From the cell containing the given text, extract its center point as [x, y] coordinate. 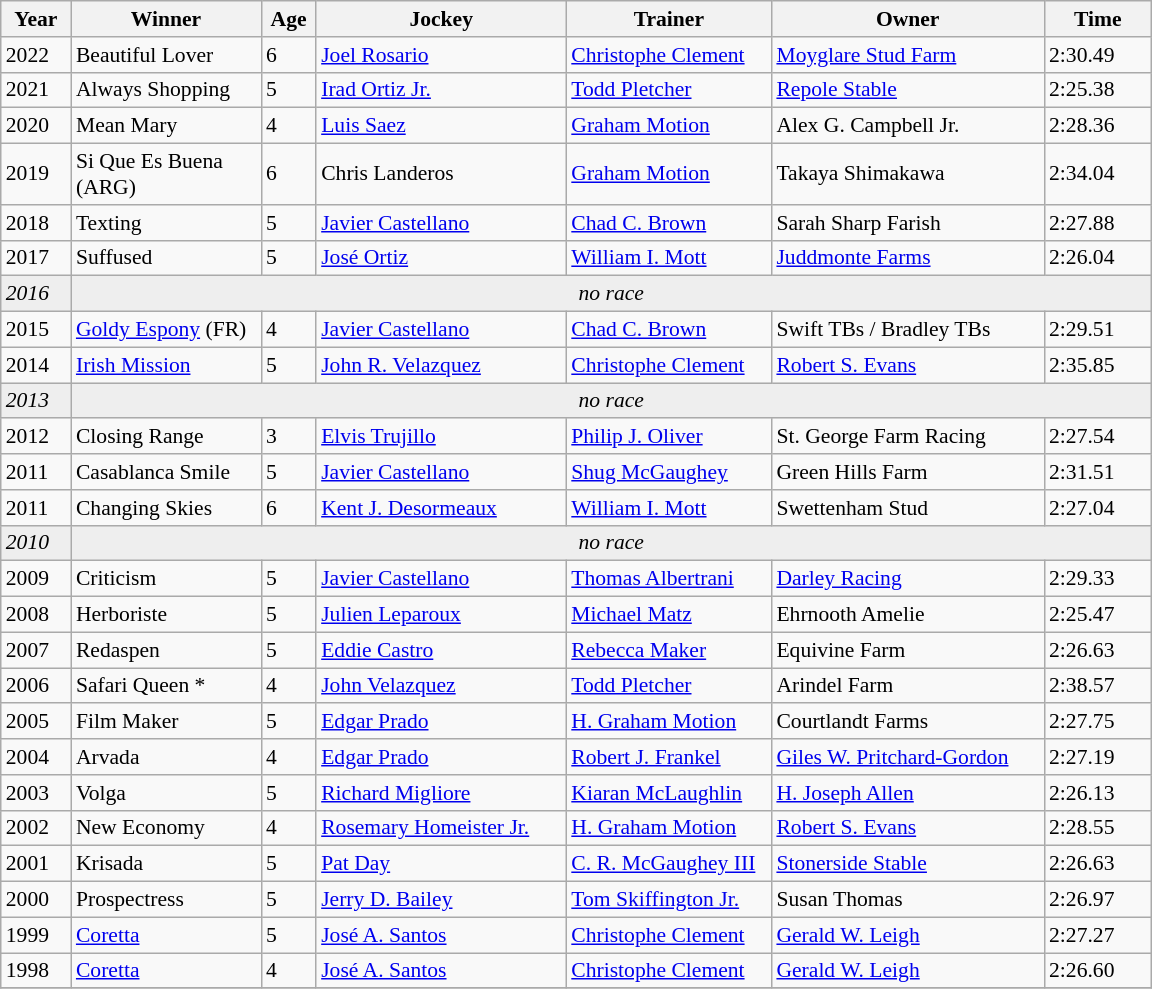
2:27.27 [1098, 935]
2014 [36, 365]
Joel Rosario [441, 55]
Arvada [166, 757]
Rosemary Homeister Jr. [441, 828]
2018 [36, 223]
2016 [36, 294]
Texting [166, 223]
Repole Stable [908, 90]
Rebecca Maker [668, 650]
Kent J. Desormeaux [441, 508]
Julien Leparoux [441, 615]
2005 [36, 722]
St. George Farm Racing [908, 437]
2013 [36, 401]
2015 [36, 330]
2006 [36, 686]
Criticism [166, 579]
John R. Velazquez [441, 365]
Swift TBs / Bradley TBs [908, 330]
Chris Landeros [441, 174]
Always Shopping [166, 90]
2022 [36, 55]
2:34.04 [1098, 174]
2:31.51 [1098, 472]
Equivine Farm [908, 650]
Thomas Albertrani [668, 579]
2021 [36, 90]
Krisada [166, 864]
Time [1098, 19]
2007 [36, 650]
2019 [36, 174]
Eddie Castro [441, 650]
Alex G. Campbell Jr. [908, 126]
Moyglare Stud Farm [908, 55]
Richard Migliore [441, 793]
Green Hills Farm [908, 472]
Trainer [668, 19]
Suffused [166, 258]
2:29.51 [1098, 330]
Robert J. Frankel [668, 757]
2004 [36, 757]
Herboriste [166, 615]
José Ortiz [441, 258]
2012 [36, 437]
Giles W. Pritchard-Gordon [908, 757]
Shug McGaughey [668, 472]
2:28.55 [1098, 828]
Kiaran McLaughlin [668, 793]
2000 [36, 900]
2:26.04 [1098, 258]
Tom Skiffington Jr. [668, 900]
2:27.54 [1098, 437]
Mean Mary [166, 126]
Juddmonte Farms [908, 258]
2001 [36, 864]
2:29.33 [1098, 579]
Philip J. Oliver [668, 437]
Casablanca Smile [166, 472]
Redaspen [166, 650]
2:26.13 [1098, 793]
Jerry D. Bailey [441, 900]
2020 [36, 126]
2002 [36, 828]
2017 [36, 258]
Sarah Sharp Farish [908, 223]
Irad Ortiz Jr. [441, 90]
Film Maker [166, 722]
2:28.36 [1098, 126]
New Economy [166, 828]
1999 [36, 935]
2:27.88 [1098, 223]
2009 [36, 579]
Changing Skies [166, 508]
Owner [908, 19]
Elvis Trujillo [441, 437]
2:27.75 [1098, 722]
Closing Range [166, 437]
2:27.19 [1098, 757]
2:27.04 [1098, 508]
Susan Thomas [908, 900]
Goldy Espony (FR) [166, 330]
1998 [36, 971]
Arindel Farm [908, 686]
2:26.97 [1098, 900]
2003 [36, 793]
H. Joseph Allen [908, 793]
Darley Racing [908, 579]
Swettenham Stud [908, 508]
Takaya Shimakawa [908, 174]
Safari Queen * [166, 686]
Ehrnooth Amelie [908, 615]
2:25.47 [1098, 615]
Michael Matz [668, 615]
Prospectress [166, 900]
Irish Mission [166, 365]
Pat Day [441, 864]
2010 [36, 543]
Si Que Es Buena (ARG) [166, 174]
2008 [36, 615]
Jockey [441, 19]
C. R. McGaughey III [668, 864]
2:30.49 [1098, 55]
2:35.85 [1098, 365]
Stonerside Stable [908, 864]
Age [288, 19]
Luis Saez [441, 126]
Year [36, 19]
Courtlandt Farms [908, 722]
2:38.57 [1098, 686]
3 [288, 437]
Volga [166, 793]
2:25.38 [1098, 90]
John Velazquez [441, 686]
Winner [166, 19]
Beautiful Lover [166, 55]
2:26.60 [1098, 971]
